Find where the given text appears and provide that cell's center as [x, y] coordinate. 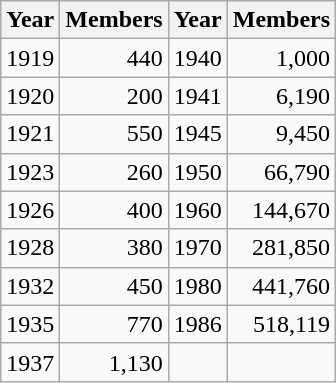
1,130 [114, 362]
380 [114, 248]
1937 [30, 362]
281,850 [281, 248]
1920 [30, 96]
1970 [198, 248]
1,000 [281, 58]
440 [114, 58]
1923 [30, 172]
1945 [198, 134]
1935 [30, 324]
144,670 [281, 210]
260 [114, 172]
518,119 [281, 324]
1941 [198, 96]
1940 [198, 58]
1919 [30, 58]
66,790 [281, 172]
400 [114, 210]
1986 [198, 324]
1928 [30, 248]
1932 [30, 286]
1980 [198, 286]
1960 [198, 210]
450 [114, 286]
6,190 [281, 96]
9,450 [281, 134]
441,760 [281, 286]
550 [114, 134]
200 [114, 96]
1921 [30, 134]
1926 [30, 210]
770 [114, 324]
1950 [198, 172]
